Scan for the cell matching the given text and deliver its (X, Y) coordinate at center. 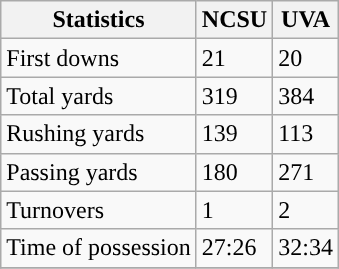
Time of possession (99, 248)
113 (306, 134)
139 (234, 134)
NCSU (234, 20)
27:26 (234, 248)
384 (306, 96)
2 (306, 210)
Passing yards (99, 172)
21 (234, 58)
Statistics (99, 20)
Turnovers (99, 210)
271 (306, 172)
Total yards (99, 96)
Rushing yards (99, 134)
32:34 (306, 248)
First downs (99, 58)
20 (306, 58)
1 (234, 210)
319 (234, 96)
180 (234, 172)
UVA (306, 20)
